For the text-containing cell, return its midpoint in (X, Y) coordinate format. 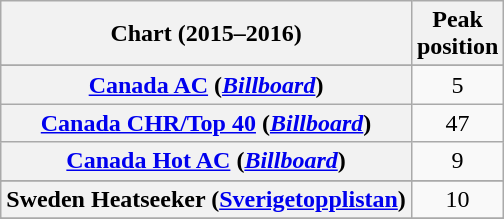
47 (457, 123)
Canada Hot AC (Billboard) (206, 161)
Peakposition (457, 34)
Sweden Heatseeker (Sverigetopplistan) (206, 199)
Canada AC (Billboard) (206, 85)
Chart (2015–2016) (206, 34)
10 (457, 199)
Canada CHR/Top 40 (Billboard) (206, 123)
9 (457, 161)
5 (457, 85)
